Return (X, Y) of the center of cell containing provided text 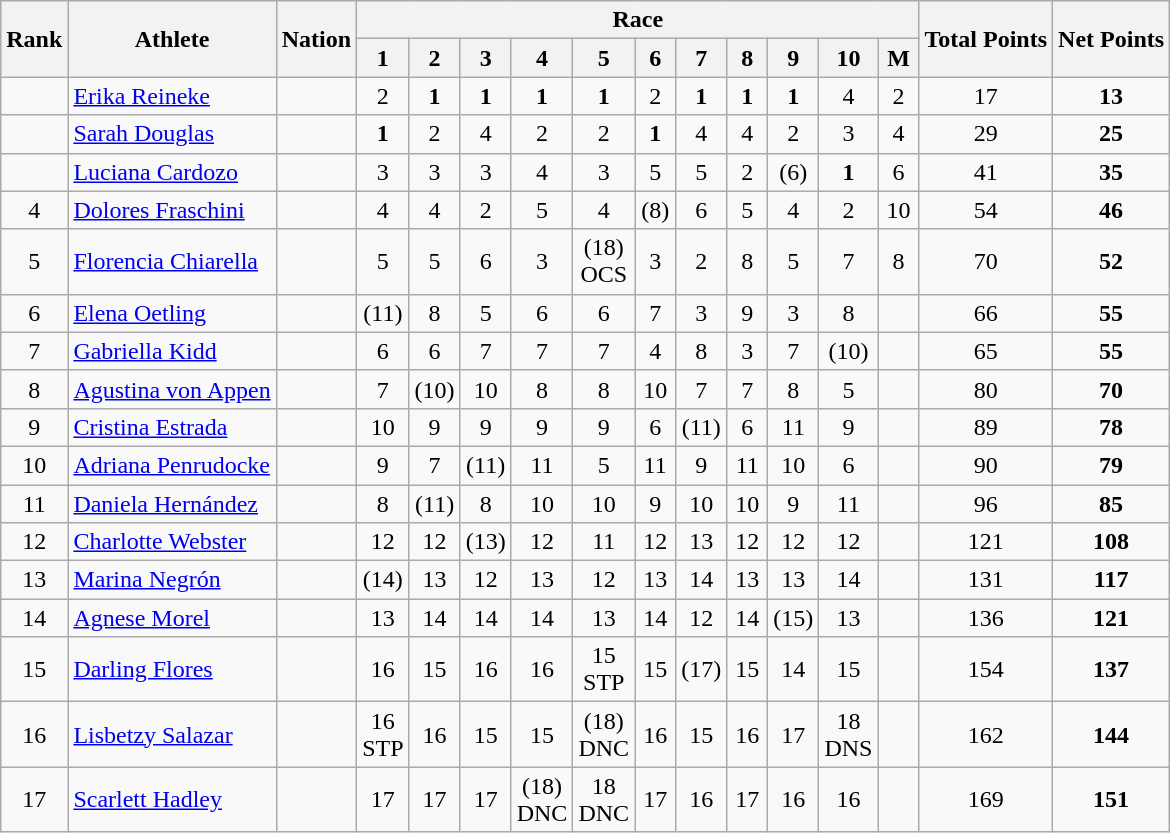
Dolores Fraschini (172, 210)
Florencia Chiarella (172, 262)
78 (1112, 427)
131 (986, 580)
29 (986, 134)
15STP (604, 670)
85 (1112, 503)
(6) (794, 172)
Cristina Estrada (172, 427)
(8) (656, 210)
(17) (702, 670)
16STP (383, 734)
Net Points (1112, 39)
Scarlett Hadley (172, 800)
18DNS (848, 734)
Agustina von Appen (172, 389)
66 (986, 313)
(18)OCS (604, 262)
89 (986, 427)
136 (986, 618)
(15) (794, 618)
96 (986, 503)
162 (986, 734)
151 (1112, 800)
90 (986, 465)
Athlete (172, 39)
169 (986, 800)
Luciana Cardozo (172, 172)
Lisbetzy Salazar (172, 734)
25 (1112, 134)
35 (1112, 172)
137 (1112, 670)
Adriana Penrudocke (172, 465)
Total Points (986, 39)
108 (1112, 542)
80 (986, 389)
M (898, 58)
Darling Flores (172, 670)
Daniela Hernández (172, 503)
Race (638, 20)
117 (1112, 580)
154 (986, 670)
Charlotte Webster (172, 542)
52 (1112, 262)
(14) (383, 580)
41 (986, 172)
Elena Oetling (172, 313)
54 (986, 210)
Nation (316, 39)
65 (986, 351)
Marina Negrón (172, 580)
Erika Reineke (172, 96)
Rank (34, 39)
18DNC (604, 800)
Gabriella Kidd (172, 351)
144 (1112, 734)
(13) (486, 542)
79 (1112, 465)
46 (1112, 210)
Sarah Douglas (172, 134)
Agnese Morel (172, 618)
